Return [x, y] of the center of cell containing provided text 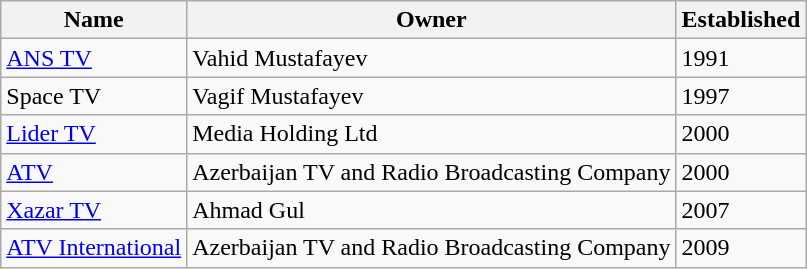
Owner [432, 20]
Lider TV [94, 134]
Name [94, 20]
Established [741, 20]
2007 [741, 210]
2009 [741, 248]
1997 [741, 96]
Media Holding Ltd [432, 134]
ANS TV [94, 58]
ATV [94, 172]
Xazar TV [94, 210]
1991 [741, 58]
Ahmad Gul [432, 210]
Space TV [94, 96]
ATV International [94, 248]
Vagif Mustafayev [432, 96]
Vahid Mustafayev [432, 58]
